For the text-containing cell, return its midpoint in (x, y) coordinate format. 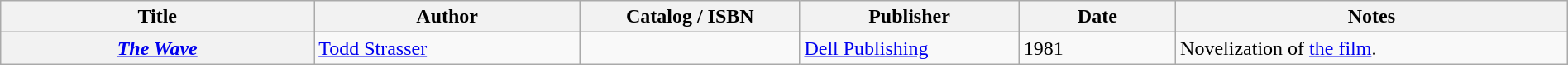
1981 (1097, 48)
Date (1097, 17)
Dell Publishing (910, 48)
Notes (1372, 17)
Novelization of the film. (1372, 48)
Todd Strasser (447, 48)
The Wave (157, 48)
Catalog / ISBN (690, 17)
Title (157, 17)
Author (447, 17)
Publisher (910, 17)
